Scan for the cell matching the given text and deliver its (x, y) coordinate at center. 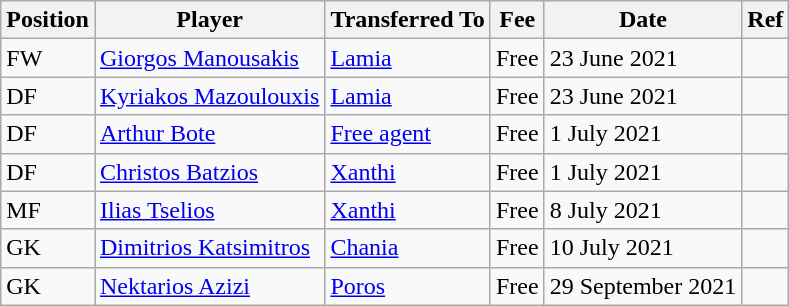
Date (643, 20)
Position (48, 20)
Player (209, 20)
Nektarios Azizi (209, 286)
FW (48, 58)
29 September 2021 (643, 286)
Giorgos Manousakis (209, 58)
Ref (766, 20)
Christos Batzios (209, 172)
Ilias Tselios (209, 210)
MF (48, 210)
8 July 2021 (643, 210)
10 July 2021 (643, 248)
Dimitrios Katsimitros (209, 248)
Arthur Bote (209, 134)
Transferred To (408, 20)
Free agent (408, 134)
Poros (408, 286)
Kyriakos Mazoulouxis (209, 96)
Fee (517, 20)
Chania (408, 248)
